Scan for the cell matching the given text and deliver its (x, y) coordinate at center. 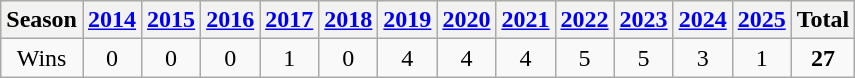
Season (42, 20)
27 (823, 58)
Wins (42, 58)
2017 (290, 20)
2023 (644, 20)
Total (823, 20)
2022 (584, 20)
3 (702, 58)
2020 (466, 20)
2025 (762, 20)
2019 (408, 20)
2021 (526, 20)
2014 (112, 20)
2015 (172, 20)
2018 (348, 20)
2024 (702, 20)
2016 (230, 20)
